Pinpoint the cell where the given text exists, returning its [X, Y] midpoint coordinate. 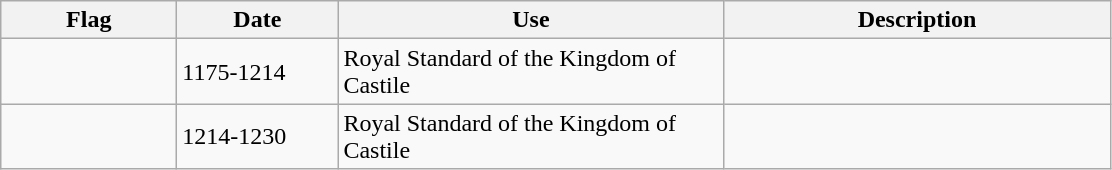
1214-1230 [258, 136]
Flag [89, 20]
1175-1214 [258, 72]
Date [258, 20]
Use [531, 20]
Description [917, 20]
